Extract the (X, Y) coordinate from the center of the cell holding the provided text.  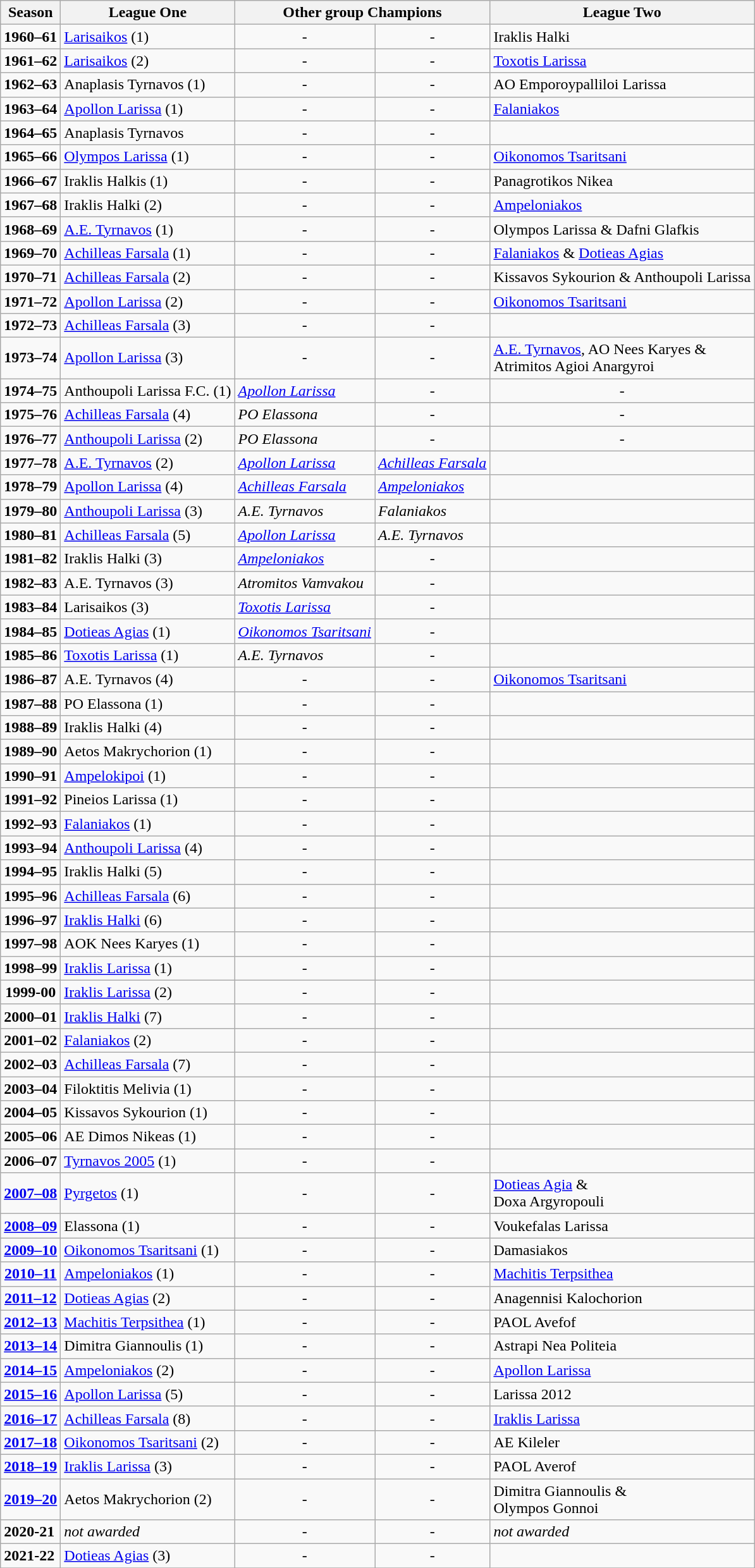
Anthoupoli Larissa (2) (148, 439)
1982–83 (30, 583)
A.E. Tyrnavos, AO Nees Karyes & Atrimitos Agioi Anargyroi (622, 358)
Aetos Makrychorion (1) (148, 752)
Anthoupoli Larissa (4) (148, 848)
2004–05 (30, 1113)
1984–85 (30, 631)
2007–08 (30, 1194)
1995–96 (30, 896)
Iraklis Halki (5) (148, 872)
2011–12 (30, 1298)
Anagennisi Kalochorion (622, 1298)
1996–97 (30, 920)
2020-21 (30, 1532)
Falaniakos & Dotieas Agias (622, 253)
Toxotis Larissa (1) (148, 655)
Pyrgetos (1) (148, 1194)
1980–81 (30, 535)
1975–76 (30, 415)
2021-22 (30, 1556)
1978–79 (30, 487)
A.E. Tyrnavos (3) (148, 583)
Iraklis Halki (622, 37)
PAOL Averof (622, 1466)
Anthoupoli Larissa (3) (148, 511)
Larisaikos (2) (148, 61)
1968–69 (30, 229)
Achilleas Farsala (6) (148, 896)
Iraklis Halki (3) (148, 559)
Other group Champions (362, 13)
Panagrotikos Nikea (622, 181)
Damasiakos (622, 1250)
1963–64 (30, 109)
Apollon Larissa (1) (148, 109)
1977–78 (30, 463)
Pineios Larissa (1) (148, 800)
Apollon Larissa (2) (148, 302)
1961–62 (30, 61)
League One (148, 13)
Apollon Larissa (3) (148, 358)
1979–80 (30, 511)
Iraklis Halkis (1) (148, 181)
Iraklis Halki (7) (148, 1016)
Dotieas Agias (1) (148, 631)
Achilleas Farsala (3) (148, 326)
Machitis Terpsithea (622, 1274)
A.E. Tyrnavos (2) (148, 463)
1965–66 (30, 157)
1976–77 (30, 439)
2003–04 (30, 1088)
1962–63 (30, 85)
Tyrnavos 2005 (1) (148, 1161)
2008–09 (30, 1226)
2009–10 (30, 1250)
1973–74 (30, 358)
Olympos Larissa & Dafni Glafkis (622, 229)
Dotieas Agia & Doxa Argyropouli (622, 1194)
Falaniakos (2) (148, 1040)
2005–06 (30, 1137)
Anthoupoli Larissa F.C. (1) (148, 391)
1966–67 (30, 181)
1981–82 (30, 559)
1992–93 (30, 824)
Iraklis Larissa (1) (148, 968)
Iraklis Larissa (622, 1418)
Astrapi Nea Politeia (622, 1346)
1990–91 (30, 776)
1960–61 (30, 37)
Achilleas Farsala (1) (148, 253)
1997–98 (30, 944)
AO Emporoypalliloi Larissa (622, 85)
1994–95 (30, 872)
Achilleas Farsala (5) (148, 535)
Dotieas Agias (3) (148, 1556)
Dimitra Giannoulis & Olympos Gonnoi (622, 1498)
1989–90 (30, 752)
2014–15 (30, 1370)
1983–84 (30, 607)
Ampeloniakos (2) (148, 1370)
AE Dimos Nikeas (1) (148, 1137)
2018–19 (30, 1466)
2017–18 (30, 1442)
Dimitra Giannoulis (1) (148, 1346)
1991–92 (30, 800)
2006–07 (30, 1161)
1988–89 (30, 728)
Ampeloniakos (1) (148, 1274)
Larisaikos (1) (148, 37)
PO Elassona (1) (148, 704)
1985–86 (30, 655)
Achilleas Farsala (2) (148, 277)
Dotieas Agias (2) (148, 1298)
Iraklis Larissa (3) (148, 1466)
Iraklis Halki (2) (148, 205)
1970–71 (30, 277)
1987–88 (30, 704)
Kissavos Sykourion & Anthoupoli Larissa (622, 277)
2013–14 (30, 1346)
A.E. Tyrnavos (1) (148, 229)
1972–73 (30, 326)
Achilleas Farsala (8) (148, 1418)
1993–94 (30, 848)
Kissavos Sykourion (1) (148, 1113)
1986–87 (30, 679)
Olympos Larissa (1) (148, 157)
Filoktitis Melivia (1) (148, 1088)
1998–99 (30, 968)
Anaplasis Tyrnavos (1) (148, 85)
Atromitos Vamvakou (305, 583)
1974–75 (30, 391)
Falaniakos (1) (148, 824)
2001–02 (30, 1040)
League Two (622, 13)
Achilleas Farsala (4) (148, 415)
1967–68 (30, 205)
2019–20 (30, 1498)
2015–16 (30, 1394)
Achilleas Farsala (7) (148, 1064)
Larissa 2012 (622, 1394)
Machitis Terpsithea (1) (148, 1322)
Aetos Makrychorion (2) (148, 1498)
1999-00 (30, 992)
1969–70 (30, 253)
Iraklis Halki (6) (148, 920)
Apollon Larissa (5) (148, 1394)
Voukefalas Larissa (622, 1226)
Elassona (1) (148, 1226)
Iraklis Larissa (2) (148, 992)
Season (30, 13)
1964–65 (30, 133)
AE Kileler (622, 1442)
Oikonomos Tsaritsani (2) (148, 1442)
Anaplasis Tyrnavos (148, 133)
2002–03 (30, 1064)
Larisaikos (3) (148, 607)
2012–13 (30, 1322)
Oikonomos Tsaritsani (1) (148, 1250)
Iraklis Halki (4) (148, 728)
A.E. Tyrnavos (4) (148, 679)
Ampelokipoi (1) (148, 776)
2016–17 (30, 1418)
2000–01 (30, 1016)
AOK Nees Karyes (1) (148, 944)
2010–11 (30, 1274)
Apollon Larissa (4) (148, 487)
PAOL Avefof (622, 1322)
1971–72 (30, 302)
